Return [x, y] of the center of cell containing provided text 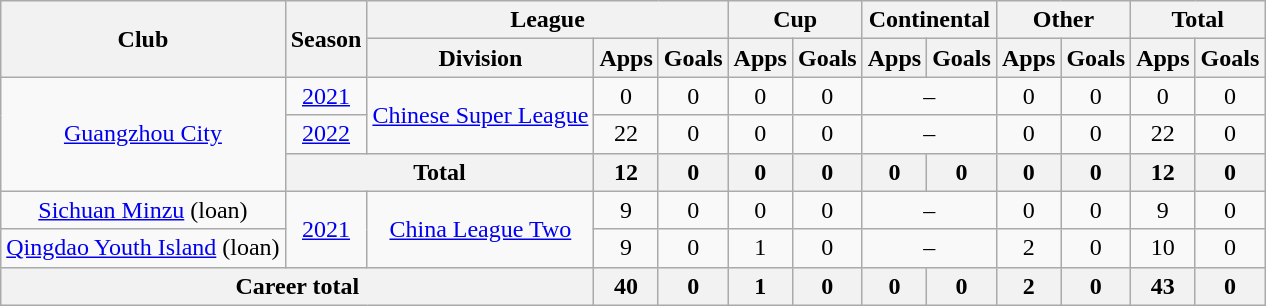
2022 [326, 134]
Division [480, 58]
10 [1163, 248]
Guangzhou City [143, 134]
China League Two [480, 229]
Club [143, 39]
Qingdao Youth Island (loan) [143, 248]
Season [326, 39]
Sichuan Minzu (loan) [143, 210]
Continental [929, 20]
Cup [795, 20]
League [548, 20]
40 [626, 286]
Career total [298, 286]
Other [1063, 20]
43 [1163, 286]
Chinese Super League [480, 115]
